Find where the given text appears and provide that cell's center as [x, y] coordinate. 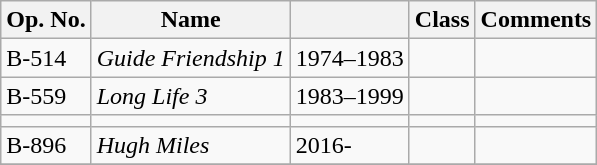
Comments [536, 20]
B-896 [46, 145]
Op. No. [46, 20]
Hugh Miles [190, 145]
Class [442, 20]
2016- [350, 145]
1974–1983 [350, 58]
Guide Friendship 1 [190, 58]
1983–1999 [350, 96]
Long Life 3 [190, 96]
B-514 [46, 58]
B-559 [46, 96]
Name [190, 20]
